Determine the [x, y] coordinate at the center of the cell enclosing the given text.  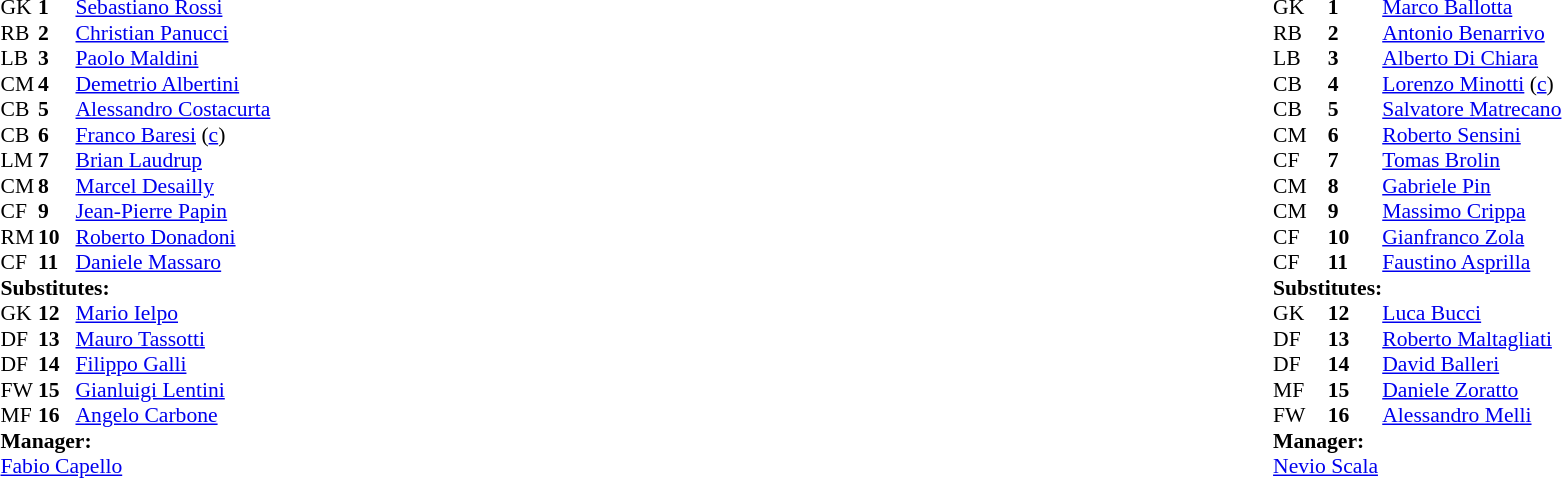
Alberto Di Chiara [1472, 59]
Brian Laudrup [174, 161]
Massimo Crippa [1472, 211]
Gianfranco Zola [1472, 237]
Lorenzo Minotti (c) [1472, 84]
Demetrio Albertini [174, 84]
Faustino Asprilla [1472, 263]
David Balleri [1472, 365]
Roberto Maltagliati [1472, 339]
Tomas Brolin [1472, 161]
Daniele Massaro [174, 263]
Filippo Galli [174, 365]
Marcel Desailly [174, 186]
RM [19, 237]
Alessandro Melli [1472, 415]
Roberto Donadoni [174, 237]
Paolo Maldini [174, 59]
Mario Ielpo [174, 313]
Jean-Pierre Papin [174, 211]
Roberto Sensini [1472, 135]
Gianluigi Lentini [174, 390]
Salvatore Matrecano [1472, 109]
Luca Bucci [1472, 313]
Angelo Carbone [174, 415]
Franco Baresi (c) [174, 135]
Daniele Zoratto [1472, 390]
Alessandro Costacurta [174, 109]
LM [19, 161]
Gabriele Pin [1472, 186]
Mauro Tassotti [174, 339]
Christian Panucci [174, 33]
Antonio Benarrivo [1472, 33]
